Capture the cell that displays the provided text and extract its (X, Y) central coordinate. 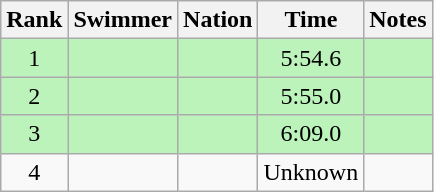
4 (34, 172)
Unknown (311, 172)
Swimmer (123, 20)
5:54.6 (311, 58)
Time (311, 20)
2 (34, 96)
3 (34, 134)
6:09.0 (311, 134)
Notes (398, 20)
Nation (218, 20)
5:55.0 (311, 96)
1 (34, 58)
Rank (34, 20)
